From the cell containing the given text, extract its center point as [x, y] coordinate. 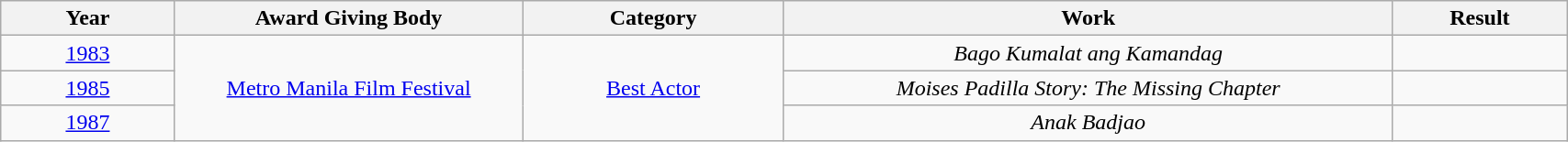
1983 [88, 53]
Category [653, 18]
Anak Badjao [1088, 123]
1985 [88, 88]
Bago Kumalat ang Kamandag [1088, 53]
Award Giving Body [349, 18]
Result [1479, 18]
Year [88, 18]
Best Actor [653, 88]
Work [1088, 18]
Metro Manila Film Festival [349, 88]
Moises Padilla Story: The Missing Chapter [1088, 88]
1987 [88, 123]
